Return the (X, Y) coordinate for the center point of the cell that contains the specified text.  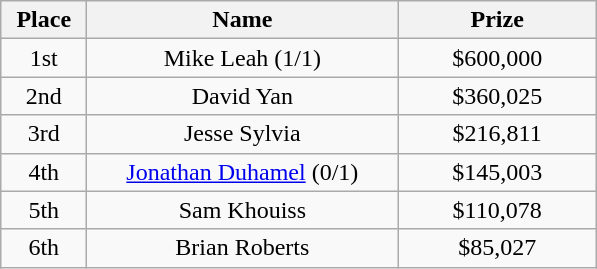
Place (44, 20)
Sam Khouiss (242, 210)
Jesse Sylvia (242, 134)
3rd (44, 134)
$145,003 (498, 172)
$110,078 (498, 210)
$85,027 (498, 248)
Name (242, 20)
David Yan (242, 96)
1st (44, 58)
2nd (44, 96)
Prize (498, 20)
5th (44, 210)
$216,811 (498, 134)
6th (44, 248)
$600,000 (498, 58)
Brian Roberts (242, 248)
$360,025 (498, 96)
Mike Leah (1/1) (242, 58)
4th (44, 172)
Jonathan Duhamel (0/1) (242, 172)
